Return [x, y] of the center of cell containing provided text 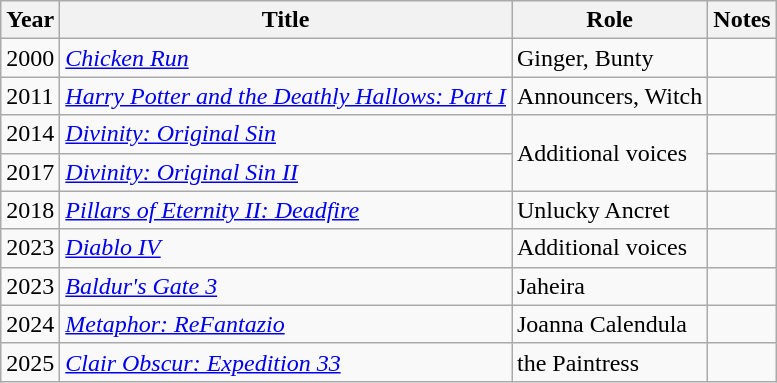
Jaheira [610, 286]
Chicken Run [286, 58]
Divinity: Original Sin [286, 134]
Pillars of Eternity II: Deadfire [286, 210]
2024 [30, 324]
Unlucky Ancret [610, 210]
Role [610, 20]
Year [30, 20]
2000 [30, 58]
2017 [30, 172]
Ginger, Bunty [610, 58]
2018 [30, 210]
Metaphor: ReFantazio [286, 324]
Harry Potter and the Deathly Hallows: Part I [286, 96]
Diablo IV [286, 248]
Announcers, Witch [610, 96]
Notes [742, 20]
Divinity: Original Sin II [286, 172]
2025 [30, 362]
2011 [30, 96]
2014 [30, 134]
Clair Obscur: Expedition 33 [286, 362]
Baldur's Gate 3 [286, 286]
Joanna Calendula [610, 324]
Title [286, 20]
the Paintress [610, 362]
